Provide the (X, Y) coordinate of the cell's center where the given text is located.  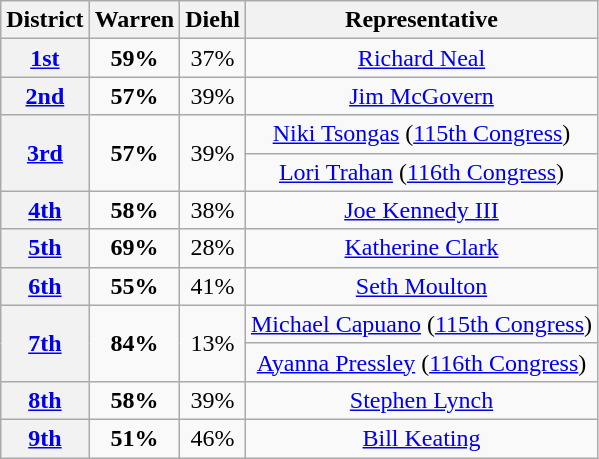
84% (134, 343)
Seth Moulton (421, 286)
Jim McGovern (421, 96)
46% (213, 438)
3rd (45, 153)
Ayanna Pressley (116th Congress) (421, 362)
District (45, 20)
Lori Trahan (116th Congress) (421, 172)
69% (134, 248)
Bill Keating (421, 438)
6th (45, 286)
41% (213, 286)
4th (45, 210)
37% (213, 58)
28% (213, 248)
7th (45, 343)
59% (134, 58)
Warren (134, 20)
38% (213, 210)
5th (45, 248)
Joe Kennedy III (421, 210)
Katherine Clark (421, 248)
Richard Neal (421, 58)
Diehl (213, 20)
Michael Capuano (115th Congress) (421, 324)
Stephen Lynch (421, 400)
51% (134, 438)
55% (134, 286)
Representative (421, 20)
1st (45, 58)
Niki Tsongas (115th Congress) (421, 134)
8th (45, 400)
9th (45, 438)
2nd (45, 96)
13% (213, 343)
